Scan for the cell matching the given text and deliver its [x, y] coordinate at center. 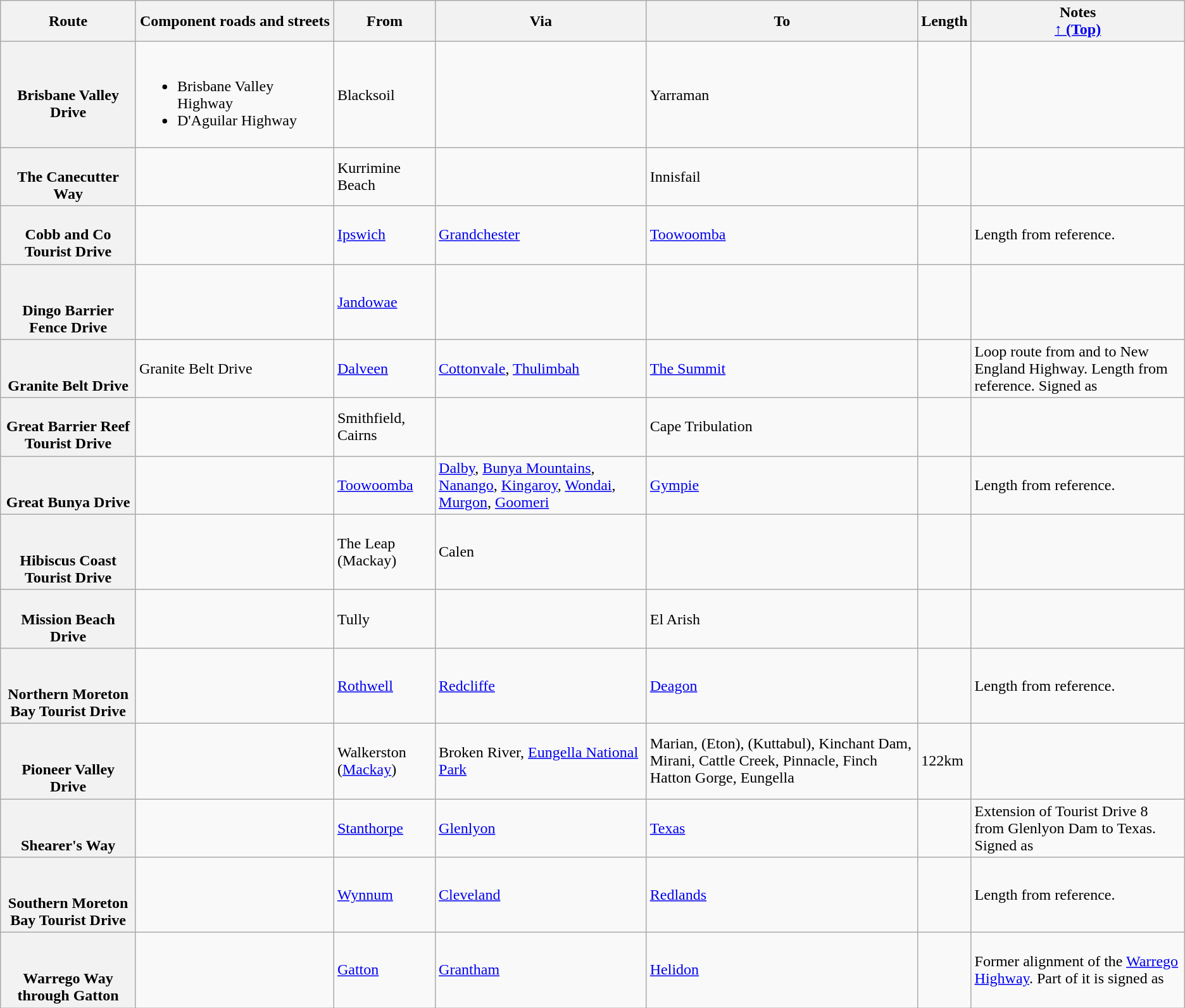
Redlands [782, 895]
Jandowae [384, 301]
Dingo Barrier Fence Drive [68, 301]
Loop route from and to New England Highway. Length from reference. Signed as [1077, 369]
Helidon [782, 970]
Extension of Tourist Drive 8 from Glenlyon Dam to Texas. Signed as [1077, 828]
Deagon [782, 685]
The Summit [782, 369]
Glenlyon [541, 828]
Yarraman [782, 95]
Tully [384, 619]
Route [68, 22]
Brisbane Valley Drive [68, 95]
Marian, (Eton), (Kuttabul), Kinchant Dam, Mirani, Cattle Creek, Pinnacle, Finch Hatton Gorge, Eungella [782, 761]
Cobb and Co Tourist Drive [68, 235]
Broken River, Eungella National Park [541, 761]
Rothwell [384, 685]
Ipswich [384, 235]
El Arish [782, 619]
Component roads and streets [234, 22]
Cottonvale, Thulimbah [541, 369]
The Canecutter Way [68, 177]
Pioneer Valley Drive [68, 761]
Great Bunya Drive [68, 485]
Calen [541, 552]
Warrego Way through Gatton [68, 970]
Former alignment of the Warrego Highway. Part of it is signed as [1077, 970]
Mission Beach Drive [68, 619]
Gympie [782, 485]
Shearer's Way [68, 828]
Innisfail [782, 177]
Brisbane Valley Highway D'Aguilar Highway [234, 95]
Hibiscus Coast Tourist Drive [68, 552]
Wynnum [384, 895]
Dalveen [384, 369]
Grantham [541, 970]
Gatton [384, 970]
Notes ↑ (Top) [1077, 22]
Smithfield, Cairns [384, 427]
Northern Moreton Bay Tourist Drive [68, 685]
Cape Tribulation [782, 427]
To [782, 22]
Kurrimine Beach [384, 177]
Cleveland [541, 895]
Blacksoil [384, 95]
Via [541, 22]
Stanthorpe [384, 828]
Redcliffe [541, 685]
Southern Moreton Bay Tourist Drive [68, 895]
Great Barrier Reef Tourist Drive [68, 427]
Texas [782, 828]
Dalby, Bunya Mountains, Nanango, Kingaroy, Wondai, Murgon, Goomeri [541, 485]
From [384, 22]
Length [944, 22]
The Leap (Mackay) [384, 552]
Grandchester [541, 235]
Walkerston (Mackay) [384, 761]
122km [944, 761]
